Provide the (x, y) coordinate of the cell's center where the given text is located.  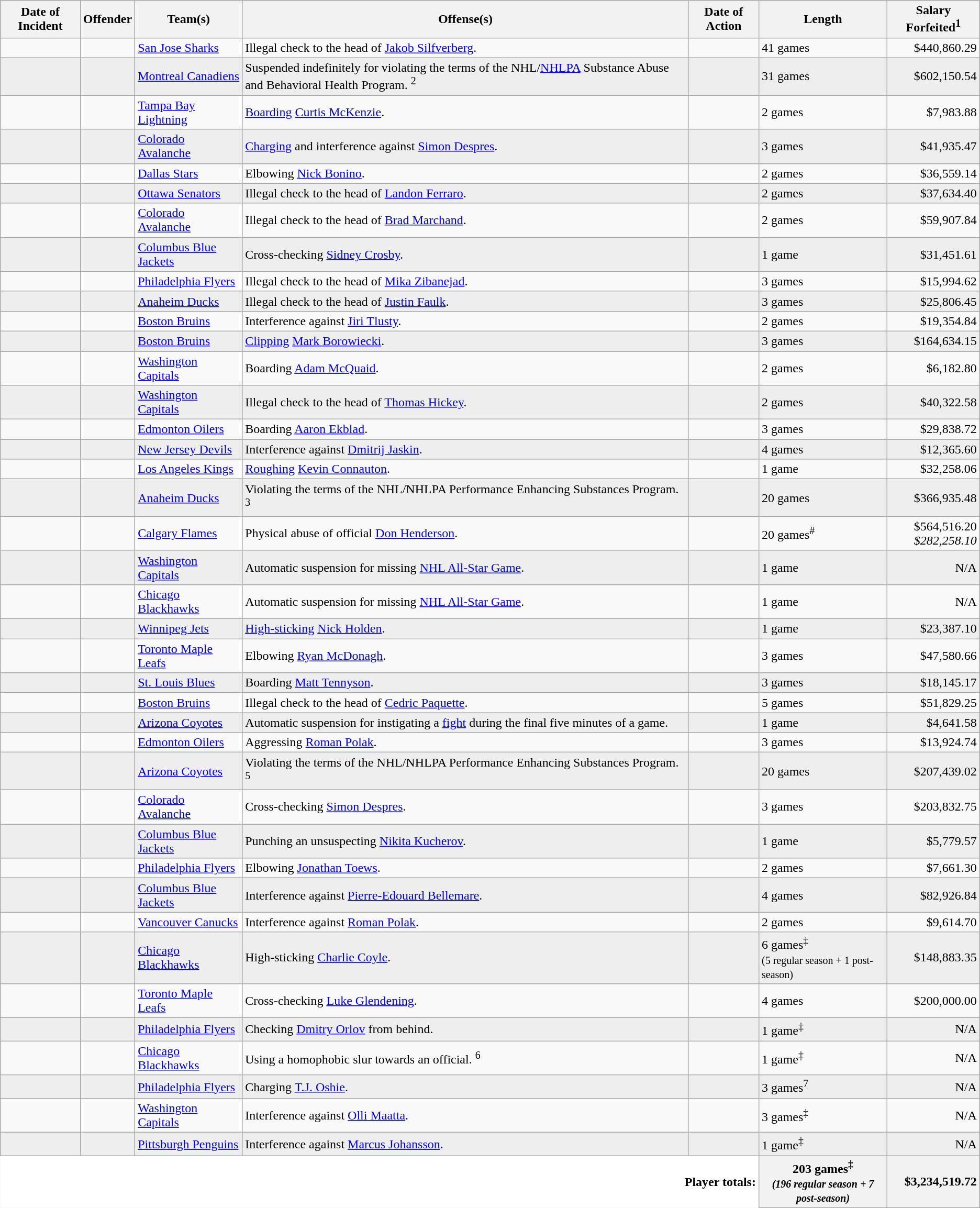
Interference against Dmitrij Jaskin. (466, 449)
Cross-checking Luke Glendening. (466, 1000)
3 games7 (823, 1087)
$36,559.14 (934, 173)
$32,258.06 (934, 469)
Interference against Roman Polak. (466, 922)
Illegal check to the head of Mika Zibanejad. (466, 281)
Length (823, 19)
$9,614.70 (934, 922)
Date of Action (723, 19)
$40,322.58 (934, 402)
$440,860.29 (934, 48)
$6,182.80 (934, 369)
Punching an unsuspecting Nikita Kucherov. (466, 841)
St. Louis Blues (188, 683)
High-sticking Nick Holden. (466, 629)
Vancouver Canucks (188, 922)
$59,907.84 (934, 220)
$7,661.30 (934, 868)
$164,634.15 (934, 341)
31 games (823, 76)
$29,838.72 (934, 429)
Automatic suspension for instigating a fight during the final five minutes of a game. (466, 723)
Interference against Olli Maatta. (466, 1115)
203 games‡ (196 regular season + 7 post-season) (823, 1181)
$12,365.60 (934, 449)
$31,451.61 (934, 254)
Interference against Pierre-Edouard Bellemare. (466, 895)
Charging and interference against Simon Despres. (466, 147)
Winnipeg Jets (188, 629)
Clipping Mark Borowiecki. (466, 341)
Pittsburgh Penguins (188, 1145)
Illegal check to the head of Landon Ferraro. (466, 193)
$7,983.88 (934, 112)
Illegal check to the head of Jakob Silfverberg. (466, 48)
Cross-checking Sidney Crosby. (466, 254)
Boarding Matt Tennyson. (466, 683)
$41,935.47 (934, 147)
Ottawa Senators (188, 193)
Dallas Stars (188, 173)
Elbowing Ryan McDonagh. (466, 656)
$207,439.02 (934, 771)
5 games (823, 703)
Boarding Adam McQuaid. (466, 369)
$18,145.17 (934, 683)
$19,354.84 (934, 321)
Player totals: (380, 1181)
Team(s) (188, 19)
Calgary Flames (188, 533)
Offender (107, 19)
Aggressing Roman Polak. (466, 742)
$47,580.66 (934, 656)
Tampa Bay Lightning (188, 112)
Illegal check to the head of Thomas Hickey. (466, 402)
New Jersey Devils (188, 449)
6 games‡ (5 regular season + 1 post-season) (823, 958)
Checking Dmitry Orlov from behind. (466, 1029)
$5,779.57 (934, 841)
$200,000.00 (934, 1000)
Montreal Canadiens (188, 76)
Interference against Jiri Tlusty. (466, 321)
Cross-checking Simon Despres. (466, 807)
Using a homophobic slur towards an official. 6 (466, 1058)
Violating the terms of the NHL/NHLPA Performance Enhancing Substances Program. 3 (466, 498)
$51,829.25 (934, 703)
Suspended indefinitely for violating the terms of the NHL/NHLPA Substance Abuse and Behavioral Health Program. 2 (466, 76)
Boarding Curtis McKenzie. (466, 112)
Roughing Kevin Connauton. (466, 469)
Offense(s) (466, 19)
Salary Forfeited1 (934, 19)
Violating the terms of the NHL/NHLPA Performance Enhancing Substances Program. 5 (466, 771)
Physical abuse of official Don Henderson. (466, 533)
$4,641.58 (934, 723)
41 games (823, 48)
Illegal check to the head of Brad Marchand. (466, 220)
Date of Incident (41, 19)
$37,634.40 (934, 193)
Interference against Marcus Johansson. (466, 1145)
$82,926.84 (934, 895)
High-sticking Charlie Coyle. (466, 958)
Elbowing Jonathan Toews. (466, 868)
Boarding Aaron Ekblad. (466, 429)
$602,150.54 (934, 76)
20 games# (823, 533)
$564,516.20 $282,258.10 (934, 533)
3 games‡ (823, 1115)
$25,806.45 (934, 301)
Los Angeles Kings (188, 469)
Charging T.J. Oshie. (466, 1087)
$203,832.75 (934, 807)
San Jose Sharks (188, 48)
Elbowing Nick Bonino. (466, 173)
$23,387.10 (934, 629)
$13,924.74 (934, 742)
$3,234,519.72 (934, 1181)
$148,883.35 (934, 958)
Illegal check to the head of Cedric Paquette. (466, 703)
$366,935.48 (934, 498)
$15,994.62 (934, 281)
Illegal check to the head of Justin Faulk. (466, 301)
